Return [x, y] of the center of cell containing provided text 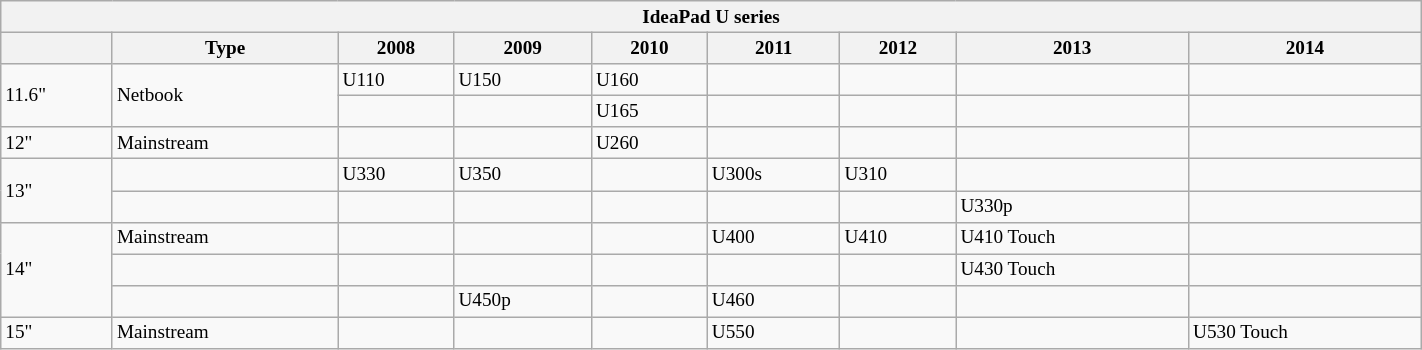
14" [57, 270]
U460 [774, 301]
U160 [649, 80]
U260 [649, 143]
U550 [774, 333]
12" [57, 143]
U150 [522, 80]
2011 [774, 48]
U350 [522, 175]
U165 [649, 111]
2009 [522, 48]
U330 [396, 175]
2014 [1306, 48]
U410 [898, 238]
U310 [898, 175]
IdeaPad U series [711, 17]
U400 [774, 238]
U300s [774, 175]
U110 [396, 80]
U450p [522, 301]
15" [57, 333]
2008 [396, 48]
U430 Touch [1072, 270]
Netbook [225, 96]
Type [225, 48]
11.6" [57, 96]
2012 [898, 48]
13" [57, 190]
U530 Touch [1306, 333]
2010 [649, 48]
U330p [1072, 206]
2013 [1072, 48]
U410 Touch [1072, 238]
